Capture the cell that displays the provided text and extract its (x, y) central coordinate. 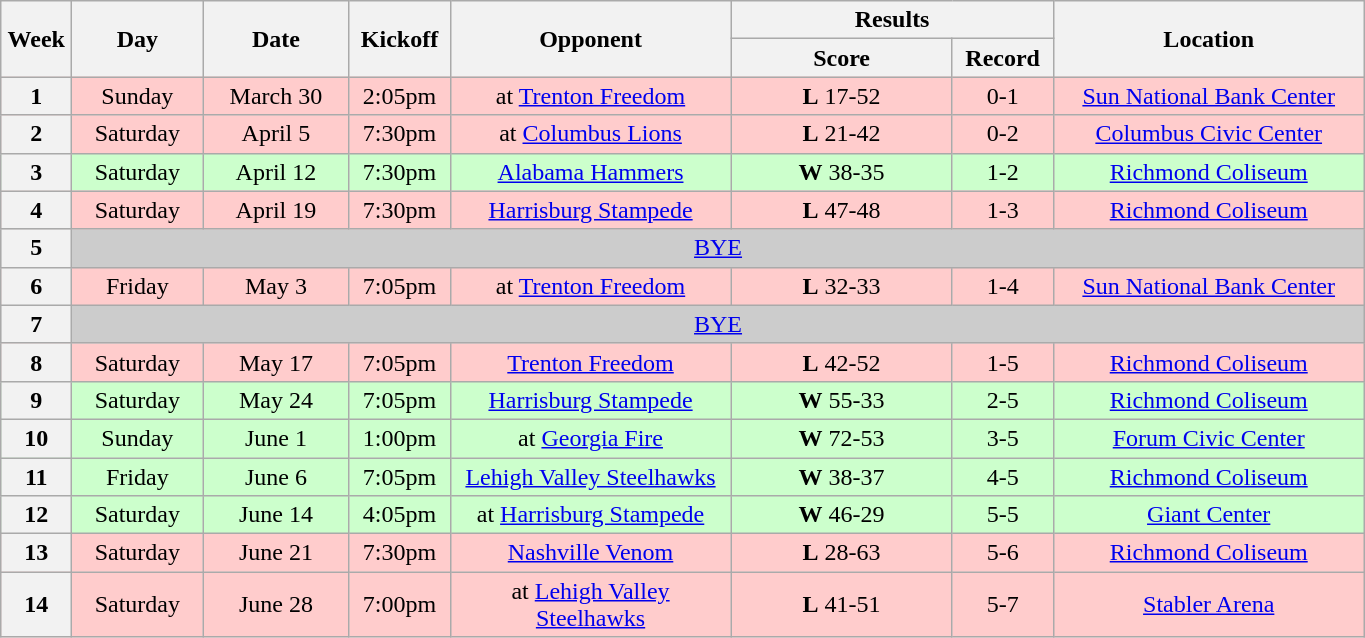
May 3 (276, 286)
10 (36, 438)
May 24 (276, 400)
W 46-29 (842, 515)
4-5 (1002, 477)
2 (36, 134)
6 (36, 286)
Giant Center (1208, 515)
1-2 (1002, 172)
Forum Civic Center (1208, 438)
Kickoff (400, 39)
1-4 (1002, 286)
5 (36, 248)
Columbus Civic Center (1208, 134)
7:00pm (400, 604)
13 (36, 553)
14 (36, 604)
Week (36, 39)
Results (892, 20)
5-6 (1002, 553)
L 21-42 (842, 134)
0-2 (1002, 134)
1 (36, 96)
5-7 (1002, 604)
L 42-52 (842, 362)
Score (842, 58)
at Harrisburg Stampede (590, 515)
Day (138, 39)
Date (276, 39)
9 (36, 400)
W 72-53 (842, 438)
7 (36, 324)
Alabama Hammers (590, 172)
5-5 (1002, 515)
11 (36, 477)
4 (36, 210)
Trenton Freedom (590, 362)
W 55-33 (842, 400)
at Lehigh Valley Steelhawks (590, 604)
W 38-37 (842, 477)
12 (36, 515)
April 19 (276, 210)
L 28-63 (842, 553)
Record (1002, 58)
L 41-51 (842, 604)
3 (36, 172)
Stabler Arena (1208, 604)
Location (1208, 39)
1:00pm (400, 438)
Opponent (590, 39)
3-5 (1002, 438)
April 12 (276, 172)
W 38-35 (842, 172)
0-1 (1002, 96)
2-5 (1002, 400)
March 30 (276, 96)
1-3 (1002, 210)
June 28 (276, 604)
Nashville Venom (590, 553)
at Georgia Fire (590, 438)
June 14 (276, 515)
L 47-48 (842, 210)
at Columbus Lions (590, 134)
June 1 (276, 438)
4:05pm (400, 515)
June 6 (276, 477)
June 21 (276, 553)
8 (36, 362)
April 5 (276, 134)
May 17 (276, 362)
L 32-33 (842, 286)
2:05pm (400, 96)
L 17-52 (842, 96)
1-5 (1002, 362)
Lehigh Valley Steelhawks (590, 477)
